Return the [X, Y] coordinate for the center point of the cell that contains the specified text.  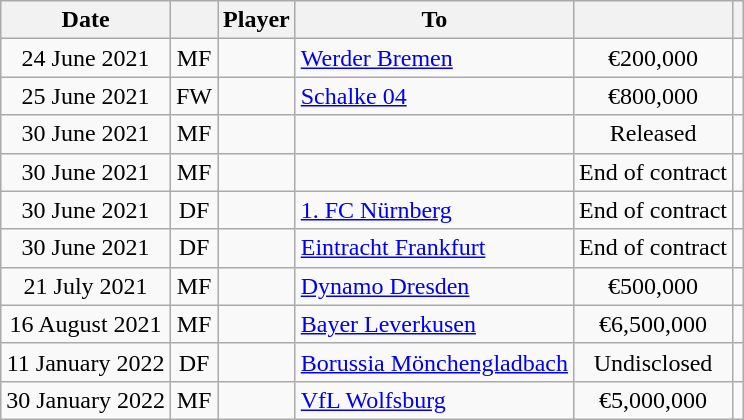
€5,000,000 [654, 400]
21 July 2021 [86, 286]
€200,000 [654, 58]
Date [86, 20]
Bayer Leverkusen [434, 324]
16 August 2021 [86, 324]
Player [257, 20]
25 June 2021 [86, 96]
Undisclosed [654, 362]
To [434, 20]
€800,000 [654, 96]
Werder Bremen [434, 58]
Released [654, 134]
11 January 2022 [86, 362]
Schalke 04 [434, 96]
€500,000 [654, 286]
Eintracht Frankfurt [434, 248]
€6,500,000 [654, 324]
FW [194, 96]
24 June 2021 [86, 58]
Dynamo Dresden [434, 286]
Borussia Mönchengladbach [434, 362]
30 January 2022 [86, 400]
VfL Wolfsburg [434, 400]
1. FC Nürnberg [434, 210]
